Extract the (X, Y) coordinate from the center of the cell holding the provided text.  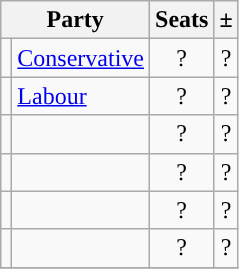
Party (76, 20)
Labour (81, 96)
± (226, 20)
Seats (182, 20)
Conservative (81, 58)
